Pinpoint the cell where the given text exists, returning its [X, Y] midpoint coordinate. 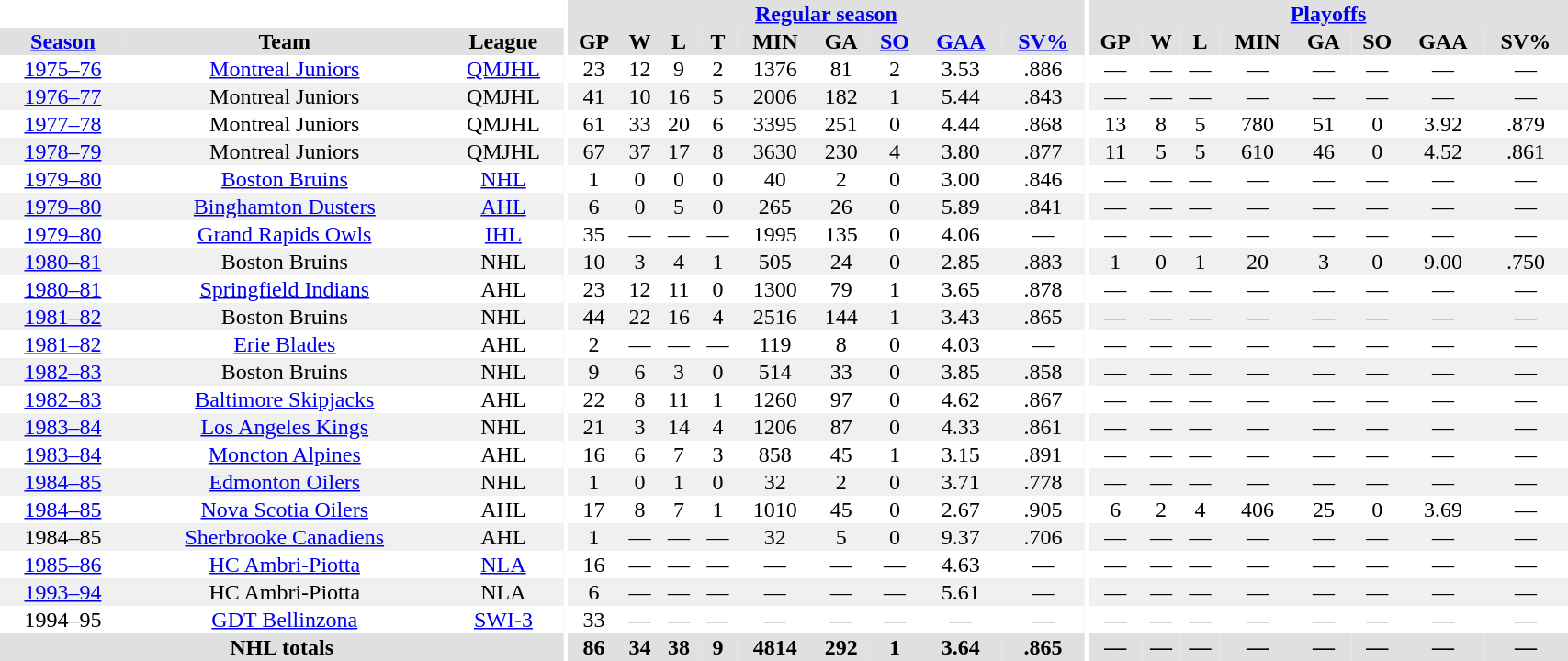
GDT Bellinzona [285, 620]
Nova Scotia Oilers [285, 510]
858 [775, 454]
9.00 [1444, 262]
79 [841, 289]
24 [841, 262]
1977–78 [62, 124]
3.64 [961, 647]
1206 [775, 427]
4.06 [961, 234]
144 [841, 317]
251 [841, 124]
25 [1323, 510]
2.85 [961, 262]
9.37 [961, 537]
3.15 [961, 454]
3630 [775, 151]
514 [775, 372]
3.65 [961, 289]
1995 [775, 234]
Sherbrooke Canadiens [285, 537]
3.71 [961, 482]
Springfield Indians [285, 289]
.905 [1043, 510]
182 [841, 96]
.877 [1043, 151]
IHL [503, 234]
3395 [775, 124]
Edmonton Oilers [285, 482]
1260 [775, 399]
.868 [1043, 124]
.706 [1043, 537]
46 [1323, 151]
.883 [1043, 262]
1976–77 [62, 96]
4.52 [1444, 151]
4.44 [961, 124]
14 [679, 427]
Team [285, 41]
.867 [1043, 399]
Baltimore Skipjacks [285, 399]
.891 [1043, 454]
119 [775, 344]
3.80 [961, 151]
1993–94 [62, 592]
Playoffs [1328, 14]
4.33 [961, 427]
Regular season [827, 14]
3.43 [961, 317]
3.69 [1444, 510]
1300 [775, 289]
97 [841, 399]
2516 [775, 317]
Erie Blades [285, 344]
3.00 [961, 179]
67 [593, 151]
.841 [1043, 207]
34 [639, 647]
1978–79 [62, 151]
4.62 [961, 399]
35 [593, 234]
5.44 [961, 96]
505 [775, 262]
406 [1258, 510]
37 [639, 151]
.750 [1525, 262]
61 [593, 124]
81 [841, 69]
1010 [775, 510]
.778 [1043, 482]
4814 [775, 647]
51 [1323, 124]
135 [841, 234]
.879 [1525, 124]
2.67 [961, 510]
4.63 [961, 565]
44 [593, 317]
1985–86 [62, 565]
3.92 [1444, 124]
.858 [1043, 372]
Binghamton Dusters [285, 207]
Grand Rapids Owls [285, 234]
5.89 [961, 207]
SWI-3 [503, 620]
4.03 [961, 344]
.886 [1043, 69]
86 [593, 647]
610 [1258, 151]
5.61 [961, 592]
1994–95 [62, 620]
3.53 [961, 69]
41 [593, 96]
.846 [1043, 179]
Season [62, 41]
.878 [1043, 289]
2006 [775, 96]
780 [1258, 124]
Los Angeles Kings [285, 427]
Moncton Alpines [285, 454]
1376 [775, 69]
40 [775, 179]
265 [775, 207]
League [503, 41]
.843 [1043, 96]
230 [841, 151]
38 [679, 647]
1975–76 [62, 69]
NHL totals [281, 647]
T [717, 41]
87 [841, 427]
13 [1115, 124]
3.85 [961, 372]
292 [841, 647]
21 [593, 427]
26 [841, 207]
